Return [x, y] of the center of cell containing provided text 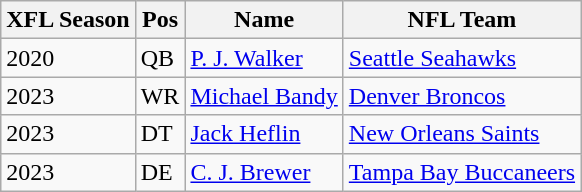
New Orleans Saints [462, 134]
Name [264, 20]
P. J. Walker [264, 58]
WR [160, 96]
Michael Bandy [264, 96]
Jack Heflin [264, 134]
DE [160, 172]
Tampa Bay Buccaneers [462, 172]
Seattle Seahawks [462, 58]
QB [160, 58]
C. J. Brewer [264, 172]
Pos [160, 20]
DT [160, 134]
Denver Broncos [462, 96]
XFL Season [68, 20]
2020 [68, 58]
NFL Team [462, 20]
